For the text-containing cell, return its midpoint in (x, y) coordinate format. 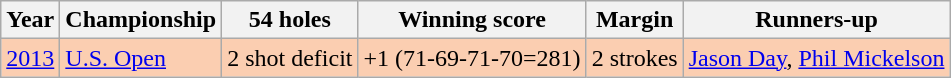
+1 (71-69-71-70=281) (472, 58)
Year (30, 20)
Jason Day, Phil Mickelson (816, 58)
Winning score (472, 20)
2 shot deficit (290, 58)
2 strokes (634, 58)
Margin (634, 20)
2013 (30, 58)
Championship (141, 20)
U.S. Open (141, 58)
54 holes (290, 20)
Runners-up (816, 20)
